Detect which cell encompasses the target text, then output its (x, y) center coordinate. 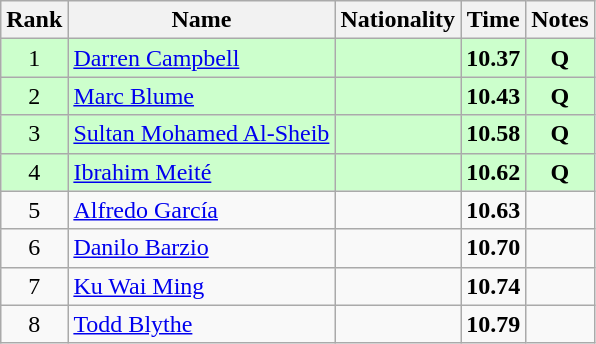
4 (34, 172)
10.79 (494, 324)
1 (34, 58)
10.37 (494, 58)
10.63 (494, 210)
10.43 (494, 96)
Nationality (398, 20)
Name (202, 20)
Sultan Mohamed Al-Sheib (202, 134)
Alfredo García (202, 210)
7 (34, 286)
6 (34, 248)
Ku Wai Ming (202, 286)
Marc Blume (202, 96)
3 (34, 134)
Darren Campbell (202, 58)
10.74 (494, 286)
10.58 (494, 134)
8 (34, 324)
10.62 (494, 172)
Notes (560, 20)
Time (494, 20)
2 (34, 96)
Ibrahim Meité (202, 172)
Danilo Barzio (202, 248)
Rank (34, 20)
5 (34, 210)
Todd Blythe (202, 324)
10.70 (494, 248)
